Scan for the cell matching the given text and deliver its [x, y] coordinate at center. 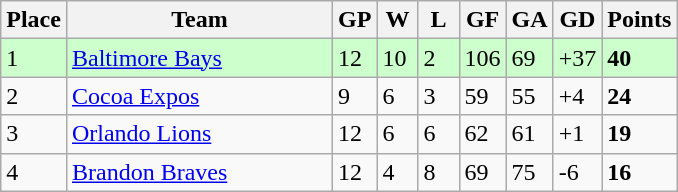
L [438, 20]
9 [355, 96]
10 [398, 58]
Brandon Braves [199, 172]
1 [34, 58]
-6 [578, 172]
Cocoa Expos [199, 96]
Baltimore Bays [199, 58]
59 [482, 96]
+37 [578, 58]
16 [640, 172]
40 [640, 58]
8 [438, 172]
W [398, 20]
62 [482, 134]
Team [199, 20]
GA [530, 20]
GD [578, 20]
106 [482, 58]
GF [482, 20]
+1 [578, 134]
55 [530, 96]
Orlando Lions [199, 134]
GP [355, 20]
+4 [578, 96]
Place [34, 20]
75 [530, 172]
24 [640, 96]
Points [640, 20]
19 [640, 134]
61 [530, 134]
